Return [x, y] of the center of cell containing provided text 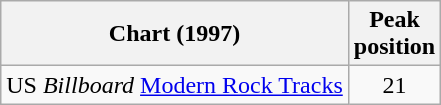
Chart (1997) [175, 34]
21 [394, 85]
US Billboard Modern Rock Tracks [175, 85]
Peakposition [394, 34]
